Scan for the cell matching the given text and deliver its (X, Y) coordinate at center. 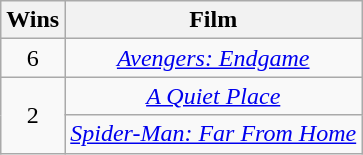
Wins (33, 20)
Spider-Man: Far From Home (214, 134)
Avengers: Endgame (214, 58)
2 (33, 115)
A Quiet Place (214, 96)
6 (33, 58)
Film (214, 20)
